Output the (x, y) coordinate of the center of the cell containing the given text.  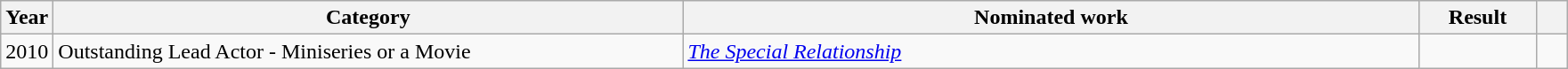
Result (1478, 18)
Year (27, 18)
Nominated work (1051, 18)
Category (369, 18)
Outstanding Lead Actor - Miniseries or a Movie (369, 51)
The Special Relationship (1051, 51)
2010 (27, 51)
